From the cell containing the given text, extract its center point as (X, Y) coordinate. 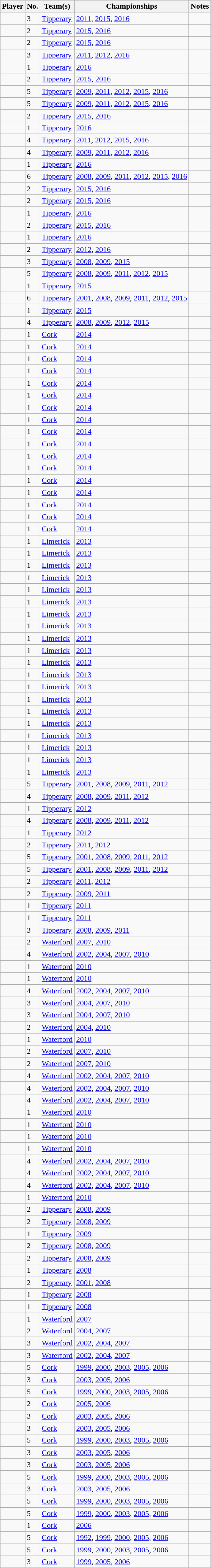
Team(s) (57, 6)
2001, 2008 (132, 1282)
2011, 2012, 2015, 2016 (132, 140)
2008, 2009, 2011, 2012, 2015 (132, 274)
2008, 2009, 2011, 2012, 2015, 2016 (132, 177)
Championships (132, 6)
2009 (132, 1234)
1992, 1999, 2000, 2005, 2006 (132, 1538)
1999, 2005, 2006 (132, 1562)
2008, 2009, 2012, 2015 (132, 322)
No. (32, 6)
2011, 2015, 2016 (132, 19)
Notes (200, 6)
2006 (132, 1526)
2005, 2006 (132, 1404)
2009, 2011, 2012, 2016 (132, 152)
2008, 2009, 2015 (132, 261)
Player (13, 6)
2011, 2012, 2016 (132, 55)
2001, 2008, 2009, 2011, 2012, 2015 (132, 298)
2008, 2009, 2011 (132, 930)
2004, 2007 (132, 1331)
2004, 2010 (132, 1027)
2012, 2016 (132, 249)
2009, 2011 (132, 893)
2007 (132, 1319)
